Locate the cell with the specified text and output its (X, Y) center coordinate. 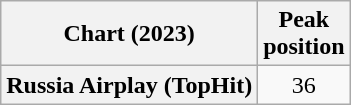
Peakposition (304, 34)
Chart (2023) (130, 34)
Russia Airplay (TopHit) (130, 85)
36 (304, 85)
